Identify which cell holds the provided text, then report its [x, y] central coordinate. 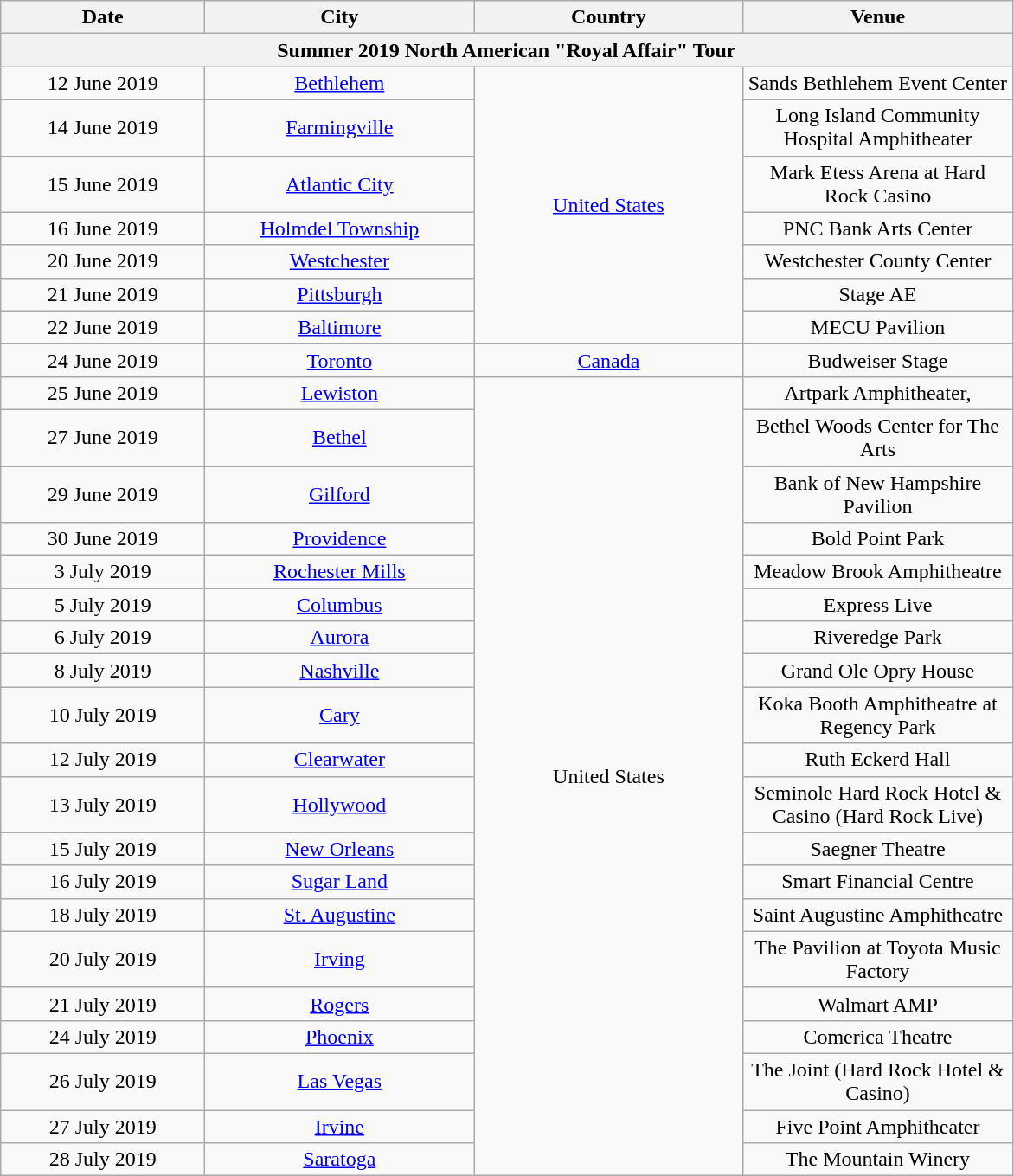
Budweiser Stage [877, 360]
Saint Augustine Amphitheatre [877, 915]
Rochester Mills [339, 572]
14 June 2019 [103, 128]
Westchester County Center [877, 261]
Irving [339, 959]
8 July 2019 [103, 671]
Phoenix [339, 1037]
Grand Ole Opry House [877, 671]
13 July 2019 [103, 805]
Koka Booth Amphitheatre at Regency Park [877, 715]
Walmart AMP [877, 1004]
Summer 2019 North American "Royal Affair" Tour [507, 50]
6 July 2019 [103, 638]
Artpark Amphitheater, [877, 393]
Rogers [339, 1004]
Holmdel Township [339, 228]
The Mountain Winery [877, 1160]
5 July 2019 [103, 605]
10 July 2019 [103, 715]
Bank of New Hampshire Pavilion [877, 493]
Meadow Brook Amphitheatre [877, 572]
Farmingville [339, 128]
Gilford [339, 493]
Mark Etess Arena at Hard Rock Casino [877, 183]
Comerica Theatre [877, 1037]
Las Vegas [339, 1082]
Atlantic City [339, 183]
20 July 2019 [103, 959]
PNC Bank Arts Center [877, 228]
28 July 2019 [103, 1160]
16 July 2019 [103, 882]
26 July 2019 [103, 1082]
The Joint (Hard Rock Hotel & Casino) [877, 1082]
Stage AE [877, 294]
Riveredge Park [877, 638]
3 July 2019 [103, 572]
30 June 2019 [103, 539]
Irvine [339, 1126]
Five Point Amphitheater [877, 1126]
12 July 2019 [103, 760]
25 June 2019 [103, 393]
MECU Pavilion [877, 327]
22 June 2019 [103, 327]
Seminole Hard Rock Hotel & Casino (Hard Rock Live) [877, 805]
24 July 2019 [103, 1037]
29 June 2019 [103, 493]
Smart Financial Centre [877, 882]
Sugar Land [339, 882]
Bethel Woods Center for The Arts [877, 438]
Lewiston [339, 393]
Bethel [339, 438]
Clearwater [339, 760]
Canada [609, 360]
Bold Point Park [877, 539]
Cary [339, 715]
Westchester [339, 261]
Toronto [339, 360]
20 June 2019 [103, 261]
Nashville [339, 671]
Bethlehem [339, 83]
21 July 2019 [103, 1004]
Date [103, 17]
Columbus [339, 605]
21 June 2019 [103, 294]
Aurora [339, 638]
18 July 2019 [103, 915]
12 June 2019 [103, 83]
The Pavilion at Toyota Music Factory [877, 959]
15 July 2019 [103, 849]
New Orleans [339, 849]
Venue [877, 17]
St. Augustine [339, 915]
15 June 2019 [103, 183]
27 July 2019 [103, 1126]
Long Island Community Hospital Amphitheater [877, 128]
Sands Bethlehem Event Center [877, 83]
16 June 2019 [103, 228]
27 June 2019 [103, 438]
Country [609, 17]
24 June 2019 [103, 360]
Ruth Eckerd Hall [877, 760]
Saegner Theatre [877, 849]
Hollywood [339, 805]
Pittsburgh [339, 294]
Providence [339, 539]
City [339, 17]
Express Live [877, 605]
Saratoga [339, 1160]
Baltimore [339, 327]
